Return [x, y] of the center of cell containing provided text 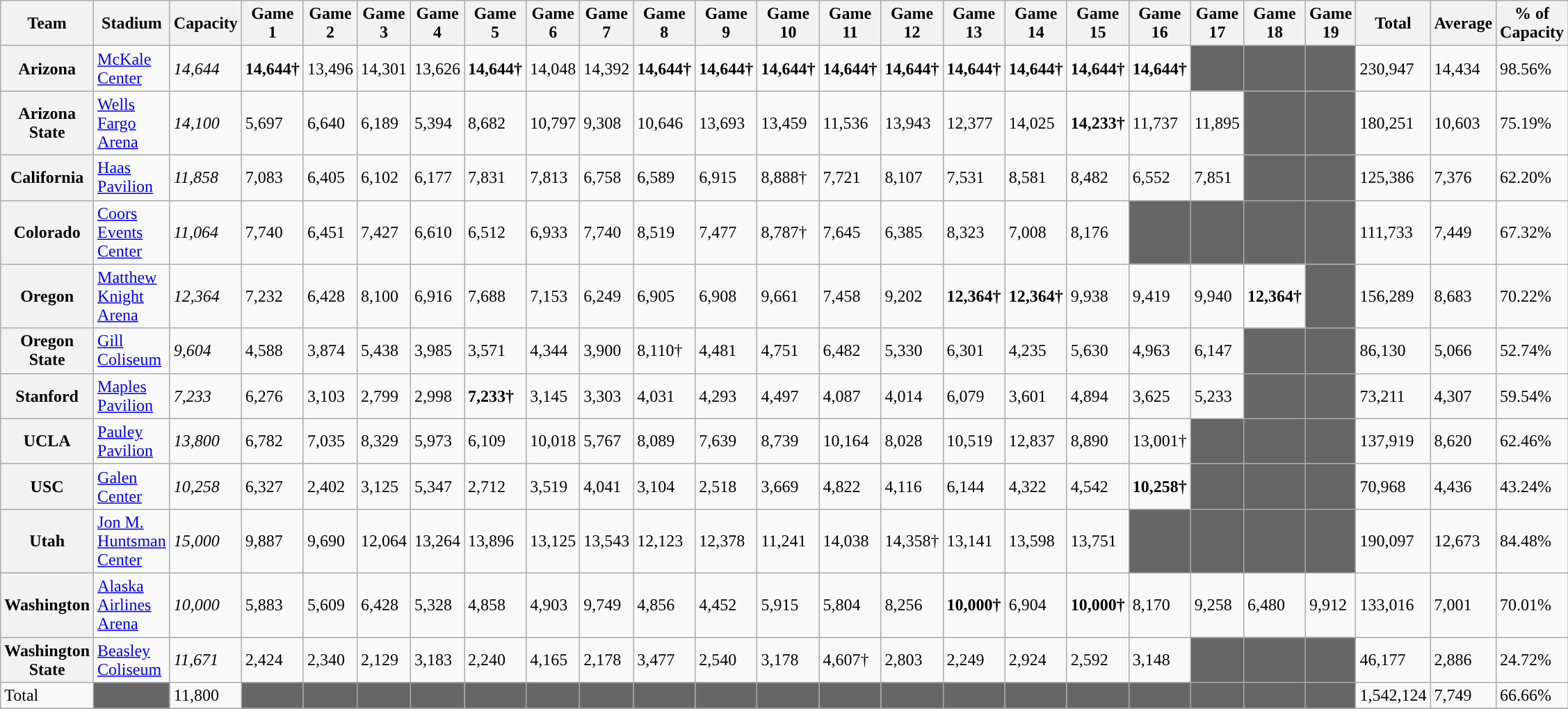
137,919 [1393, 441]
5,915 [789, 605]
8,329 [384, 441]
2,799 [384, 396]
UCLA [47, 441]
6,610 [438, 232]
% of Capacity [1533, 24]
8,890 [1097, 441]
8,170 [1160, 605]
Game 7 [606, 24]
3,148 [1160, 659]
4,481 [726, 350]
133,016 [1393, 605]
13,141 [973, 541]
McKale Center [132, 68]
7,749 [1463, 696]
6,451 [330, 232]
5,394 [438, 123]
6,933 [553, 232]
4,165 [553, 659]
Game 12 [912, 24]
5,973 [438, 441]
4,497 [789, 396]
2,249 [973, 659]
8,519 [665, 232]
9,308 [606, 123]
3,303 [606, 396]
8,620 [1463, 441]
5,328 [438, 605]
13,896 [495, 541]
9,912 [1331, 605]
Gill Coliseum [132, 350]
10,258† [1160, 487]
11,737 [1160, 123]
156,289 [1393, 296]
6,301 [973, 350]
Game 14 [1036, 24]
Maples Pavilion [132, 396]
Haas Pavilion [132, 178]
12,064 [384, 541]
10,646 [665, 123]
6,758 [606, 178]
12,377 [973, 123]
13,598 [1036, 541]
12,378 [726, 541]
3,601 [1036, 396]
4,322 [1036, 487]
7,531 [973, 178]
Game 5 [495, 24]
10,519 [973, 441]
4,293 [726, 396]
10,797 [553, 123]
2,592 [1097, 659]
7,232 [273, 296]
52.74% [1533, 350]
13,459 [789, 123]
4,903 [553, 605]
11,858 [206, 178]
4,041 [606, 487]
6,552 [1160, 178]
2,424 [273, 659]
8,739 [789, 441]
13,943 [912, 123]
12,123 [665, 541]
Arizona State [47, 123]
Game 13 [973, 24]
8,110† [665, 350]
8,176 [1097, 232]
14,038 [850, 541]
3,519 [553, 487]
73,211 [1393, 396]
6,249 [606, 296]
4,588 [273, 350]
Washington State [47, 659]
Matthew Knight Arena [132, 296]
Beasley Coliseum [132, 659]
6,144 [973, 487]
2,886 [1463, 659]
9,690 [330, 541]
5,767 [606, 441]
13,264 [438, 541]
14,644 [206, 68]
3,985 [438, 350]
Washington [47, 605]
Game 18 [1274, 24]
8,089 [665, 441]
6,109 [495, 441]
6,177 [438, 178]
7,083 [273, 178]
4,116 [912, 487]
Arizona [47, 68]
Game 3 [384, 24]
62.46% [1533, 441]
5,883 [273, 605]
5,066 [1463, 350]
6,480 [1274, 605]
8,028 [912, 441]
14,434 [1463, 68]
6,482 [850, 350]
46,177 [1393, 659]
14,358† [912, 541]
4,856 [665, 605]
59.54% [1533, 396]
Pauley Pavilion [132, 441]
2,924 [1036, 659]
10,603 [1463, 123]
3,103 [330, 396]
1,542,124 [1393, 696]
6,189 [384, 123]
Game 9 [726, 24]
8,323 [973, 232]
Game 17 [1217, 24]
2,178 [606, 659]
6,405 [330, 178]
8,581 [1036, 178]
Game 16 [1160, 24]
6,589 [665, 178]
8,888† [789, 178]
3,874 [330, 350]
2,803 [912, 659]
84.48% [1533, 541]
3,125 [384, 487]
7,639 [726, 441]
6,512 [495, 232]
10,018 [553, 441]
12,364 [206, 296]
8,482 [1097, 178]
13,693 [726, 123]
Galen Center [132, 487]
13,496 [330, 68]
4,452 [726, 605]
9,887 [273, 541]
7,645 [850, 232]
13,751 [1097, 541]
7,477 [726, 232]
4,087 [850, 396]
5,233 [1217, 396]
3,145 [553, 396]
13,626 [438, 68]
2,340 [330, 659]
230,947 [1393, 68]
9,749 [606, 605]
9,202 [912, 296]
3,178 [789, 659]
4,542 [1097, 487]
7,153 [553, 296]
7,449 [1463, 232]
USC [47, 487]
6,916 [438, 296]
24.72% [1533, 659]
3,477 [665, 659]
6,908 [726, 296]
Game 2 [330, 24]
10,000 [206, 605]
Utah [47, 541]
15,000 [206, 541]
6,905 [665, 296]
6,915 [726, 178]
9,938 [1097, 296]
4,344 [553, 350]
6,102 [384, 178]
43.24% [1533, 487]
Average [1463, 24]
4,894 [1097, 396]
5,609 [330, 605]
10,258 [206, 487]
8,107 [912, 178]
70.22% [1533, 296]
5,330 [912, 350]
6,640 [330, 123]
5,438 [384, 350]
11,671 [206, 659]
7,851 [1217, 178]
9,940 [1217, 296]
Coors Events Center [132, 232]
6,782 [273, 441]
13,543 [606, 541]
14,392 [606, 68]
9,604 [206, 350]
2,402 [330, 487]
8,256 [912, 605]
6,327 [273, 487]
Capacity [206, 24]
Game 1 [273, 24]
Oregon State [47, 350]
13,800 [206, 441]
7,001 [1463, 605]
62.20% [1533, 178]
3,571 [495, 350]
14,301 [384, 68]
4,858 [495, 605]
66.66% [1533, 696]
5,697 [273, 123]
4,822 [850, 487]
9,258 [1217, 605]
4,031 [665, 396]
75.19% [1533, 123]
2,540 [726, 659]
14,100 [206, 123]
13,125 [553, 541]
98.56% [1533, 68]
3,104 [665, 487]
Wells Fargo Arena [132, 123]
Game 11 [850, 24]
11,536 [850, 123]
2,518 [726, 487]
7,721 [850, 178]
7,233† [495, 396]
Stadium [132, 24]
2,712 [495, 487]
8,787† [789, 232]
7,688 [495, 296]
9,419 [1160, 296]
6,079 [973, 396]
11,064 [206, 232]
7,376 [1463, 178]
7,035 [330, 441]
Game 6 [553, 24]
5,804 [850, 605]
4,014 [912, 396]
3,625 [1160, 396]
6,276 [273, 396]
12,837 [1036, 441]
11,241 [789, 541]
67.32% [1533, 232]
180,251 [1393, 123]
7,427 [384, 232]
5,630 [1097, 350]
7,008 [1036, 232]
3,900 [606, 350]
4,307 [1463, 396]
6,904 [1036, 605]
7,233 [206, 396]
10,164 [850, 441]
Game 8 [665, 24]
Jon M. Huntsman Center [132, 541]
Oregon [47, 296]
7,458 [850, 296]
3,183 [438, 659]
86,130 [1393, 350]
11,800 [206, 696]
9,661 [789, 296]
Colorado [47, 232]
14,048 [553, 68]
70,968 [1393, 487]
2,240 [495, 659]
125,386 [1393, 178]
Game 4 [438, 24]
7,813 [553, 178]
3,669 [789, 487]
4,751 [789, 350]
California [47, 178]
Game 15 [1097, 24]
12,673 [1463, 541]
5,347 [438, 487]
Game 19 [1331, 24]
7,831 [495, 178]
13,001† [1160, 441]
4,607† [850, 659]
Game 10 [789, 24]
111,733 [1393, 232]
6,385 [912, 232]
4,963 [1160, 350]
6,147 [1217, 350]
Alaska Airlines Arena [132, 605]
8,682 [495, 123]
190,097 [1393, 541]
Stanford [47, 396]
4,235 [1036, 350]
14,025 [1036, 123]
11,895 [1217, 123]
14,233† [1097, 123]
Team [47, 24]
2,129 [384, 659]
2,998 [438, 396]
8,683 [1463, 296]
4,436 [1463, 487]
70.01% [1533, 605]
8,100 [384, 296]
